Identify which cell holds the provided text, then report its (X, Y) central coordinate. 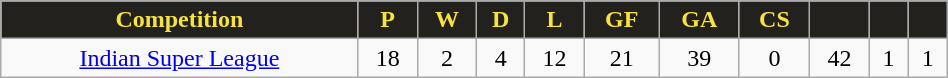
2 (446, 58)
W (446, 20)
GF (622, 20)
4 (501, 58)
42 (840, 58)
12 (554, 58)
L (554, 20)
Competition (180, 20)
21 (622, 58)
P (388, 20)
GA (699, 20)
CS (774, 20)
D (501, 20)
Indian Super League (180, 58)
0 (774, 58)
18 (388, 58)
39 (699, 58)
